For the text-containing cell, return its midpoint in (X, Y) coordinate format. 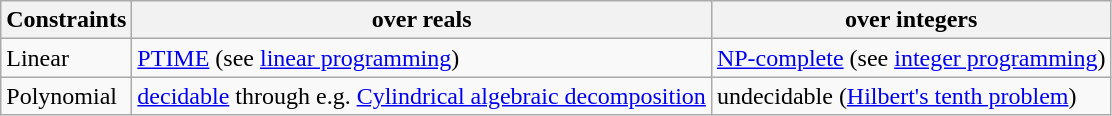
Constraints (66, 20)
decidable through e.g. Cylindrical algebraic decomposition (422, 96)
PTIME (see linear programming) (422, 58)
Linear (66, 58)
Polynomial (66, 96)
NP-complete (see integer programming) (911, 58)
over reals (422, 20)
over integers (911, 20)
undecidable (Hilbert's tenth problem) (911, 96)
